Capture the cell that displays the provided text and extract its (X, Y) central coordinate. 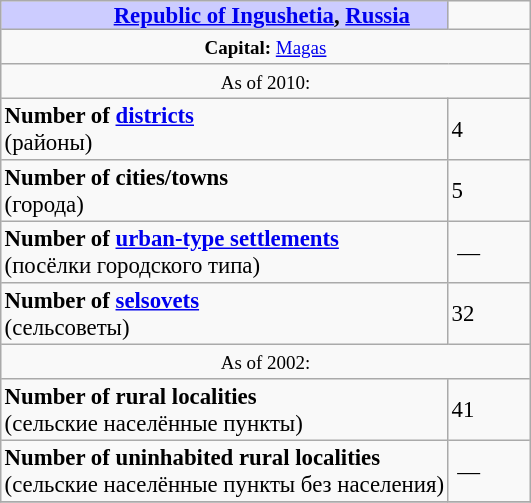
Capital: Magas (266, 46)
As of 2010: (266, 81)
Republic of Ingushetia, Russia (224, 15)
Number of cities/towns(города) (224, 191)
Number of districts(районы) (224, 129)
Number of uninhabited rural localities(сельские населённые пункты без населения) (224, 471)
5 (489, 191)
Number of urban-type settlements(посёлки городского типа) (224, 252)
41 (489, 410)
Number of selsovets(сельсоветы) (224, 314)
4 (489, 129)
Number of rural localities(сельские населённые пункты) (224, 410)
32 (489, 314)
As of 2002: (266, 361)
